Return the [x, y] coordinate for the center point of the cell that contains the specified text.  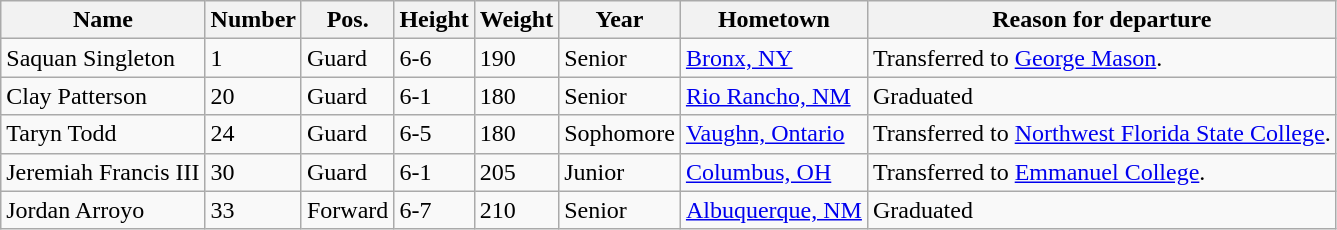
190 [516, 58]
Bronx, NY [774, 58]
Columbus, OH [774, 172]
6-7 [434, 210]
Rio Rancho, NM [774, 96]
Jeremiah Francis III [103, 172]
Transferred to George Mason. [1102, 58]
1 [253, 58]
Taryn Todd [103, 134]
Hometown [774, 20]
Year [620, 20]
Jordan Arroyo [103, 210]
30 [253, 172]
Forward [347, 210]
Albuquerque, NM [774, 210]
Weight [516, 20]
6-6 [434, 58]
20 [253, 96]
Saquan Singleton [103, 58]
205 [516, 172]
210 [516, 210]
Reason for departure [1102, 20]
Number [253, 20]
Transferred to Northwest Florida State College. [1102, 134]
Junior [620, 172]
24 [253, 134]
Vaughn, Ontario [774, 134]
Sophomore [620, 134]
Transferred to Emmanuel College. [1102, 172]
Pos. [347, 20]
Clay Patterson [103, 96]
Height [434, 20]
6-5 [434, 134]
33 [253, 210]
Name [103, 20]
